Pinpoint the cell where the given text exists, returning its [x, y] midpoint coordinate. 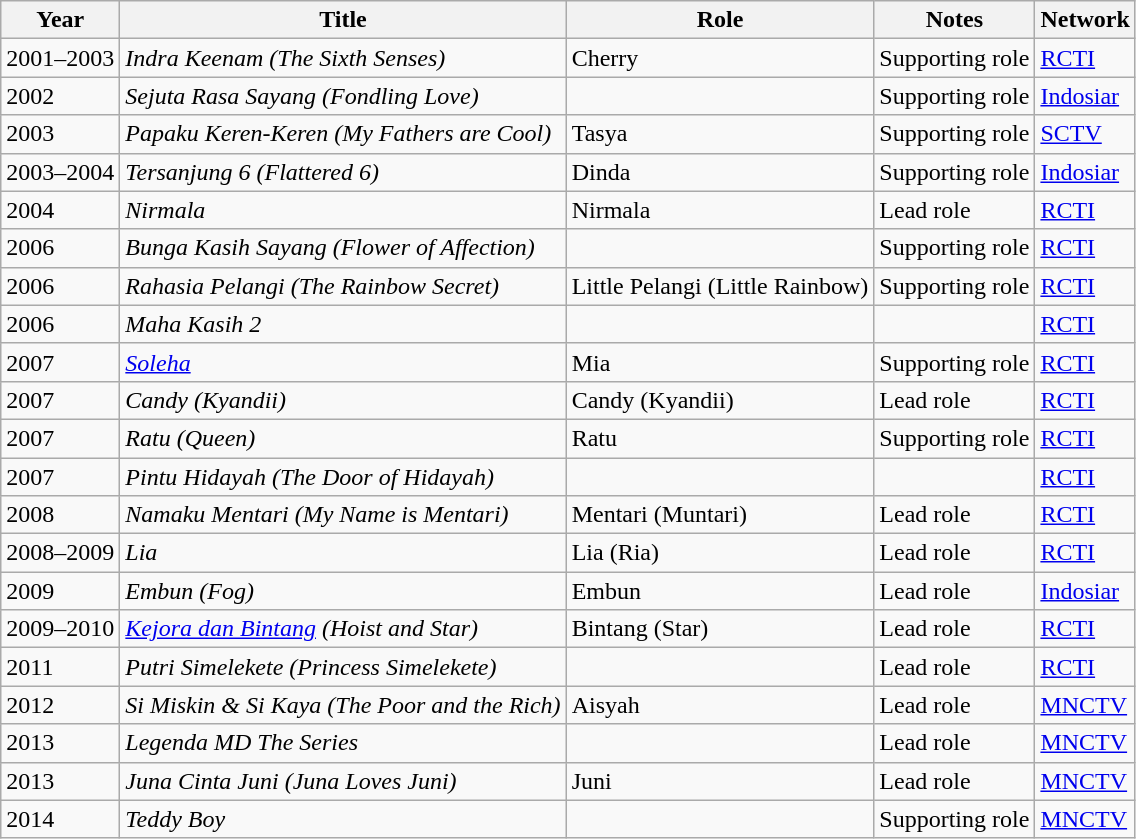
Lia (Ria) [720, 553]
Year [60, 20]
2004 [60, 210]
Juna Cinta Juni (Juna Loves Juni) [343, 781]
2011 [60, 667]
Ratu [720, 438]
2009–2010 [60, 629]
Cherry [720, 58]
2009 [60, 591]
Bunga Kasih Sayang (Flower of Affection) [343, 248]
Aisyah [720, 705]
Bintang (Star) [720, 629]
2001–2003 [60, 58]
Putri Simelekete (Princess Simelekete) [343, 667]
Mentari (Muntari) [720, 515]
Indra Keenam (The Sixth Senses) [343, 58]
Papaku Keren-Keren (My Fathers are Cool) [343, 134]
Role [720, 20]
Tasya [720, 134]
SCTV [1085, 134]
2014 [60, 819]
Teddy Boy [343, 819]
Notes [954, 20]
Si Miskin & Si Kaya (The Poor and the Rich) [343, 705]
Sejuta Rasa Sayang (Fondling Love) [343, 96]
Rahasia Pelangi (The Rainbow Secret) [343, 286]
2012 [60, 705]
Juni [720, 781]
Embun [720, 591]
Lia [343, 553]
Tersanjung 6 (Flattered 6) [343, 172]
Network [1085, 20]
Legenda MD The Series [343, 743]
2008 [60, 515]
Little Pelangi (Little Rainbow) [720, 286]
Embun (Fog) [343, 591]
2003–2004 [60, 172]
Mia [720, 362]
Maha Kasih 2 [343, 324]
Namaku Mentari (My Name is Mentari) [343, 515]
2008–2009 [60, 553]
Pintu Hidayah (The Door of Hidayah) [343, 477]
Title [343, 20]
Ratu (Queen) [343, 438]
Kejora dan Bintang (Hoist and Star) [343, 629]
2003 [60, 134]
Dinda [720, 172]
Soleha [343, 362]
2002 [60, 96]
